Identify which cell holds the provided text, then report its (x, y) central coordinate. 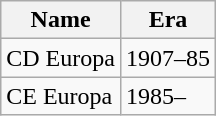
CD Europa (61, 58)
1985– (168, 96)
Name (61, 20)
Era (168, 20)
1907–85 (168, 58)
CE Europa (61, 96)
